Provide the (X, Y) coordinate of the cell's center where the given text is located.  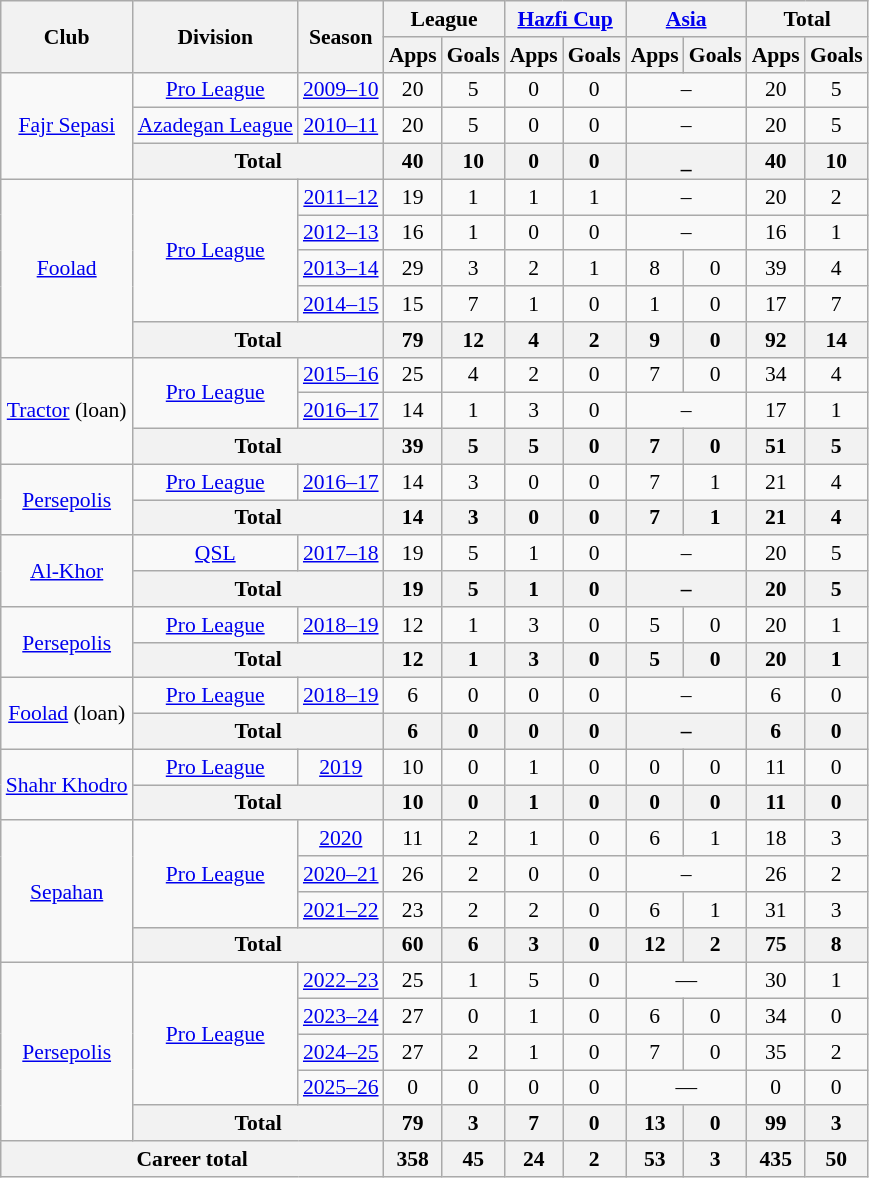
51 (776, 447)
31 (776, 910)
League (444, 19)
2017–18 (341, 554)
Season (341, 36)
2024–25 (341, 1052)
2023–24 (341, 1017)
99 (776, 1124)
2020 (341, 839)
Asia (686, 19)
Azadegan League (216, 126)
Sepahan (67, 892)
Career total (192, 1159)
2009–10 (341, 90)
QSL (216, 554)
45 (474, 1159)
Shahr Khodro (67, 784)
Club (67, 36)
75 (776, 945)
Tractor (loan) (67, 410)
2021–22 (341, 910)
2013–14 (341, 269)
2010–11 (341, 126)
2014–15 (341, 304)
2020–21 (341, 874)
_ (686, 162)
30 (776, 981)
2019 (341, 767)
35 (776, 1052)
2022–23 (341, 981)
23 (413, 910)
15 (413, 304)
60 (413, 945)
2025–26 (341, 1088)
Foolad (67, 268)
Division (216, 36)
Al-Khor (67, 572)
2015–16 (341, 375)
50 (836, 1159)
435 (776, 1159)
9 (655, 340)
13 (655, 1124)
Foolad (loan) (67, 714)
2011–12 (341, 197)
18 (776, 839)
24 (534, 1159)
29 (413, 269)
358 (413, 1159)
53 (655, 1159)
Fajr Sepasi (67, 126)
Hazfi Cup (566, 19)
2012–13 (341, 233)
92 (776, 340)
